Provide the (x, y) coordinate of the cell's center where the given text is located.  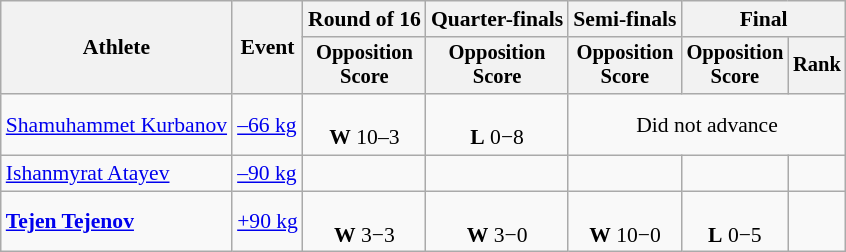
Tejen Tejenov (116, 222)
W 3−0 (497, 222)
W 10–3 (364, 124)
+90 kg (268, 222)
–90 kg (268, 174)
Event (268, 48)
Quarter-finals (497, 19)
–66 kg (268, 124)
W 10−0 (624, 222)
Ishanmyrat Atayev (116, 174)
Round of 16 (364, 19)
Shamuhammet Kurbanov (116, 124)
W 3−3 (364, 222)
L 0−5 (736, 222)
L 0−8 (497, 124)
Athlete (116, 48)
Semi-finals (624, 19)
Did not advance (706, 124)
Rank (817, 66)
Final (764, 19)
